Identify which cell holds the provided text, then report its (X, Y) central coordinate. 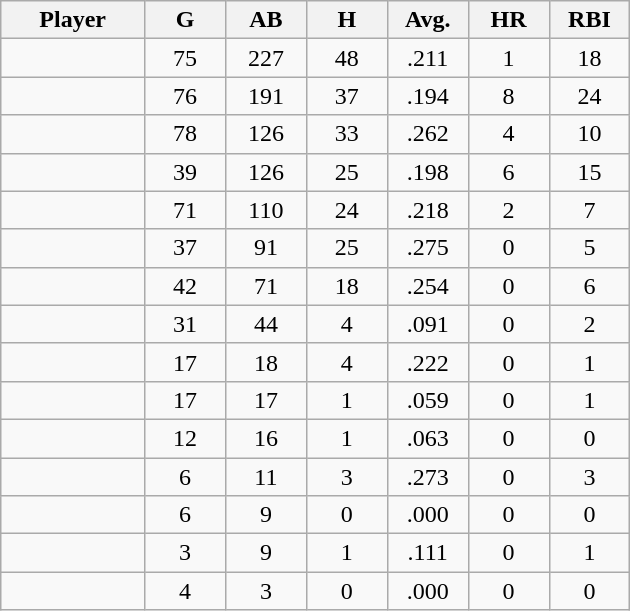
.275 (428, 248)
.091 (428, 324)
.262 (428, 134)
Player (73, 20)
.059 (428, 400)
44 (266, 324)
110 (266, 210)
.063 (428, 438)
.273 (428, 477)
10 (590, 134)
12 (186, 438)
G (186, 20)
191 (266, 96)
76 (186, 96)
.211 (428, 58)
7 (590, 210)
33 (346, 134)
31 (186, 324)
16 (266, 438)
RBI (590, 20)
227 (266, 58)
91 (266, 248)
.254 (428, 286)
39 (186, 172)
.111 (428, 553)
8 (508, 96)
.218 (428, 210)
42 (186, 286)
48 (346, 58)
HR (508, 20)
.222 (428, 362)
75 (186, 58)
5 (590, 248)
11 (266, 477)
.194 (428, 96)
Avg. (428, 20)
H (346, 20)
78 (186, 134)
.198 (428, 172)
15 (590, 172)
AB (266, 20)
